Return (x, y) of the center of cell containing provided text 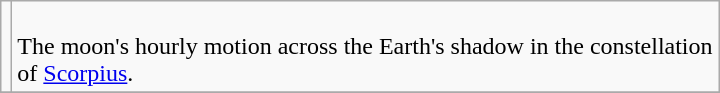
The moon's hourly motion across the Earth's shadow in the constellation of Scorpius. (366, 47)
